Identify which cell holds the provided text, then report its [X, Y] central coordinate. 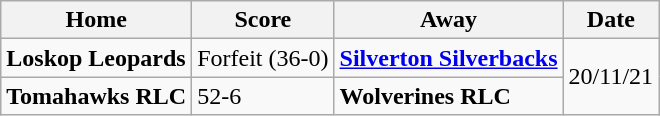
Score [263, 20]
Wolverines RLC [448, 96]
Loskop Leopards [96, 58]
Silverton Silverbacks [448, 58]
Forfeit (36-0) [263, 58]
52-6 [263, 96]
Home [96, 20]
Away [448, 20]
Date [611, 20]
20/11/21 [611, 77]
Tomahawks RLC [96, 96]
